Detect which cell encompasses the target text, then output its (X, Y) center coordinate. 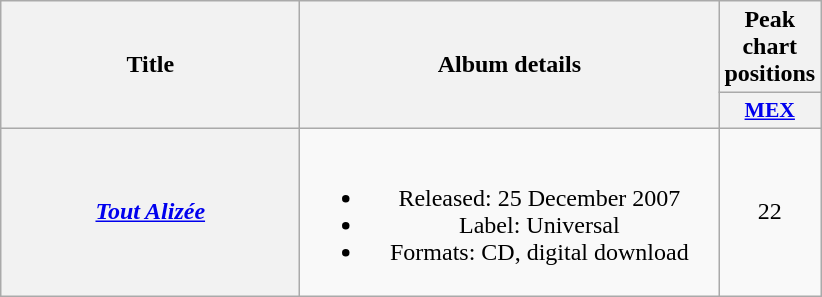
Peak chart positions (770, 47)
MEX (770, 111)
Title (150, 65)
Released: 25 December 2007Label: UniversalFormats: CD, digital download (510, 212)
22 (770, 212)
Tout Alizée (150, 212)
Album details (510, 65)
